Pinpoint the cell where the given text exists, returning its [X, Y] midpoint coordinate. 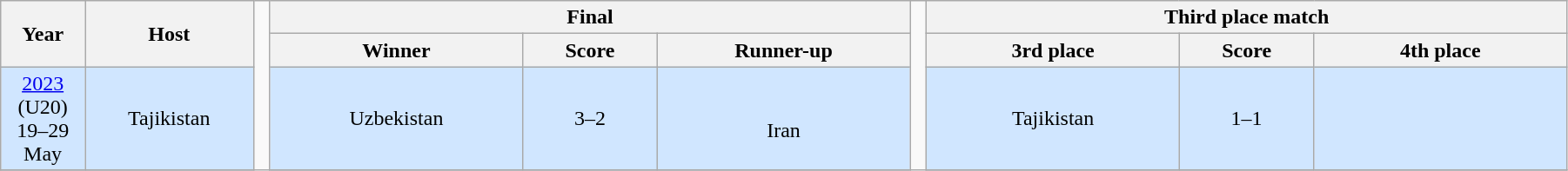
1–1 [1246, 118]
Uzbekistan [396, 118]
Final [590, 17]
Third place match [1246, 17]
2023(U20) 19–29 May [44, 118]
Runner-up [783, 50]
Iran [783, 118]
Winner [396, 50]
4th place [1440, 50]
Host [170, 34]
3–2 [590, 118]
3rd place [1053, 50]
Year [44, 34]
